For the text-containing cell, return its midpoint in (X, Y) coordinate format. 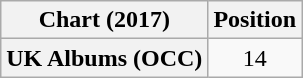
14 (255, 58)
Chart (2017) (104, 20)
UK Albums (OCC) (104, 58)
Position (255, 20)
